Identify which cell holds the provided text, then report its [X, Y] central coordinate. 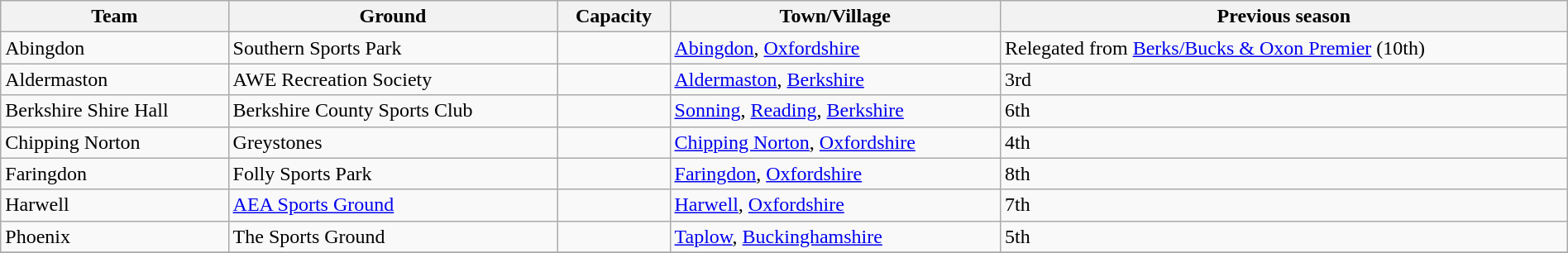
Aldermaston, Berkshire [835, 79]
Greystones [393, 142]
Sonning, Reading, Berkshire [835, 111]
Chipping Norton, Oxfordshire [835, 142]
Harwell [114, 205]
Ground [393, 17]
Faringdon, Oxfordshire [835, 174]
7th [1284, 205]
Southern Sports Park [393, 48]
Previous season [1284, 17]
Faringdon [114, 174]
Phoenix [114, 236]
Abingdon [114, 48]
Team [114, 17]
AEA Sports Ground [393, 205]
Berkshire Shire Hall [114, 111]
Capacity [614, 17]
8th [1284, 174]
5th [1284, 236]
The Sports Ground [393, 236]
Taplow, Buckinghamshire [835, 236]
Chipping Norton [114, 142]
AWE Recreation Society [393, 79]
4th [1284, 142]
Harwell, Oxfordshire [835, 205]
Folly Sports Park [393, 174]
Berkshire County Sports Club [393, 111]
Aldermaston [114, 79]
Abingdon, Oxfordshire [835, 48]
Town/Village [835, 17]
6th [1284, 111]
Relegated from Berks/Bucks & Oxon Premier (10th) [1284, 48]
3rd [1284, 79]
